Find where the given text appears and provide that cell's center as [x, y] coordinate. 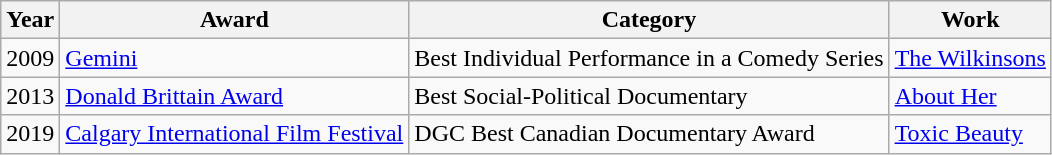
About Her [970, 96]
Work [970, 20]
Best Individual Performance in a Comedy Series [649, 58]
Calgary International Film Festival [234, 134]
2019 [30, 134]
Best Social-Political Documentary [649, 96]
2013 [30, 96]
Gemini [234, 58]
Year [30, 20]
DGC Best Canadian Documentary Award [649, 134]
Donald Brittain Award [234, 96]
Toxic Beauty [970, 134]
Award [234, 20]
Category [649, 20]
The Wilkinsons [970, 58]
2009 [30, 58]
